Output the (X, Y) coordinate of the center of the cell containing the given text.  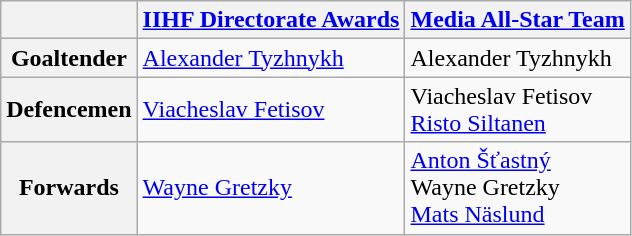
Viacheslav Fetisov Risto Siltanen (518, 110)
Forwards (69, 188)
Media All-Star Team (518, 20)
Anton Šťastný Wayne Gretzky Mats Näslund (518, 188)
Defencemen (69, 110)
IIHF Directorate Awards (271, 20)
Viacheslav Fetisov (271, 110)
Goaltender (69, 58)
Wayne Gretzky (271, 188)
